Output the [x, y] coordinate of the center of the cell containing the given text.  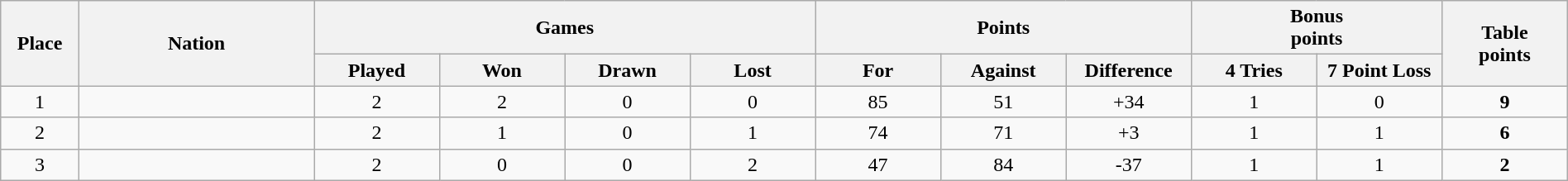
85 [878, 102]
Games [565, 28]
9 [1505, 102]
Against [1003, 70]
47 [878, 164]
Bonuspoints [1317, 28]
Points [1004, 28]
4 Tries [1254, 70]
71 [1003, 133]
Nation [196, 43]
Played [377, 70]
51 [1003, 102]
6 [1505, 133]
+34 [1129, 102]
84 [1003, 164]
Difference [1129, 70]
Lost [753, 70]
Tablepoints [1505, 43]
3 [40, 164]
74 [878, 133]
Place [40, 43]
+3 [1129, 133]
Won [502, 70]
For [878, 70]
-37 [1129, 164]
7 Point Loss [1379, 70]
Drawn [628, 70]
